Provide the (x, y) coordinate of the cell's center where the given text is located.  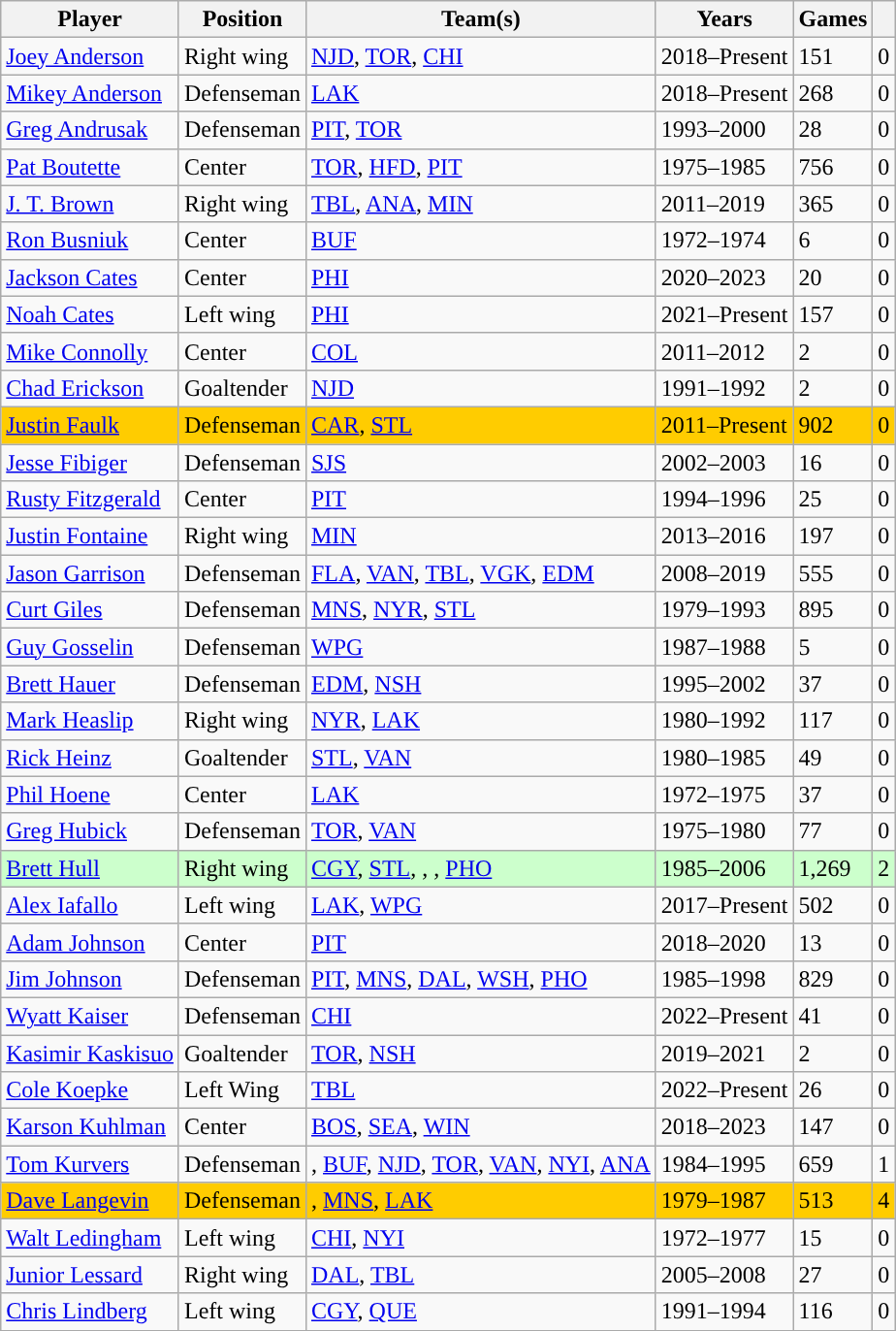
1993–2000 (724, 130)
NYR, LAK (481, 721)
Adam Johnson (90, 942)
1975–1980 (724, 831)
2011–Present (724, 425)
147 (833, 1127)
Mikey Anderson (90, 93)
Joey Anderson (90, 56)
197 (833, 536)
MNS, NYR, STL (481, 610)
13 (833, 942)
TOR, VAN (481, 831)
MIN (481, 536)
157 (833, 314)
902 (833, 425)
BUF (481, 241)
Mike Connolly (90, 351)
WPG (481, 647)
1972–1974 (724, 241)
Jesse Fibiger (90, 463)
20 (833, 277)
Wyatt Kaiser (90, 1016)
1 (884, 1164)
1987–1988 (724, 647)
, MNS, LAK (481, 1201)
Justin Fontaine (90, 536)
Team(s) (481, 19)
502 (833, 905)
895 (833, 610)
TOR, HFD, PIT (481, 167)
PIT, TOR (481, 130)
829 (833, 979)
Jason Garrison (90, 573)
1985–2006 (724, 868)
1995–2002 (724, 684)
2017–Present (724, 905)
Player (90, 19)
1984–1995 (724, 1164)
PIT, MNS, DAL, WSH, PHO (481, 979)
28 (833, 130)
2002–2003 (724, 463)
Noah Cates (90, 314)
268 (833, 93)
DAL, TBL (481, 1275)
CAR, STL (481, 425)
, BUF, NJD, TOR, VAN, NYI, ANA (481, 1164)
16 (833, 463)
Ron Busniuk (90, 241)
1972–1977 (724, 1238)
Position (242, 19)
Jackson Cates (90, 277)
CGY, QUE (481, 1312)
151 (833, 56)
1980–1992 (724, 721)
2021–Present (724, 314)
1972–1975 (724, 795)
5 (833, 647)
4 (884, 1201)
365 (833, 204)
Chris Lindberg (90, 1312)
Junior Lessard (90, 1275)
1991–1992 (724, 388)
1994–1996 (724, 500)
Mark Heaslip (90, 721)
1979–1993 (724, 610)
CHI (481, 1016)
117 (833, 721)
COL (481, 351)
2019–2021 (724, 1053)
2020–2023 (724, 277)
2011–2019 (724, 204)
77 (833, 831)
Walt Ledingham (90, 1238)
Games (833, 19)
41 (833, 1016)
NJD (481, 388)
Chad Erickson (90, 388)
1980–1985 (724, 758)
NJD, TOR, CHI (481, 56)
Brett Hull (90, 868)
Tom Kurvers (90, 1164)
Dave Langevin (90, 1201)
2005–2008 (724, 1275)
1975–1985 (724, 167)
1991–1994 (724, 1312)
Left Wing (242, 1090)
FLA, VAN, TBL, VGK, EDM (481, 573)
49 (833, 758)
CGY, STL, , , PHO (481, 868)
J. T. Brown (90, 204)
1979–1987 (724, 1201)
Justin Faulk (90, 425)
Cole Koepke (90, 1090)
Rick Heinz (90, 758)
2008–2019 (724, 573)
756 (833, 167)
Rusty Fitzgerald (90, 500)
26 (833, 1090)
27 (833, 1275)
2018–2023 (724, 1127)
Phil Hoene (90, 795)
2013–2016 (724, 536)
Jim Johnson (90, 979)
555 (833, 573)
659 (833, 1164)
Guy Gosselin (90, 647)
Alex Iafallo (90, 905)
CHI, NYI (481, 1238)
2018–2020 (724, 942)
15 (833, 1238)
2011–2012 (724, 351)
513 (833, 1201)
116 (833, 1312)
EDM, NSH (481, 684)
6 (833, 241)
TOR, NSH (481, 1053)
TBL, ANA, MIN (481, 204)
25 (833, 500)
1985–1998 (724, 979)
Pat Boutette (90, 167)
STL, VAN (481, 758)
Curt Giles (90, 610)
Brett Hauer (90, 684)
BOS, SEA, WIN (481, 1127)
Years (724, 19)
Greg Hubick (90, 831)
Greg Andrusak (90, 130)
Karson Kuhlman (90, 1127)
TBL (481, 1090)
1,269 (833, 868)
SJS (481, 463)
Kasimir Kaskisuo (90, 1053)
LAK, WPG (481, 905)
